Find where the given text appears and provide that cell's center as (x, y) coordinate. 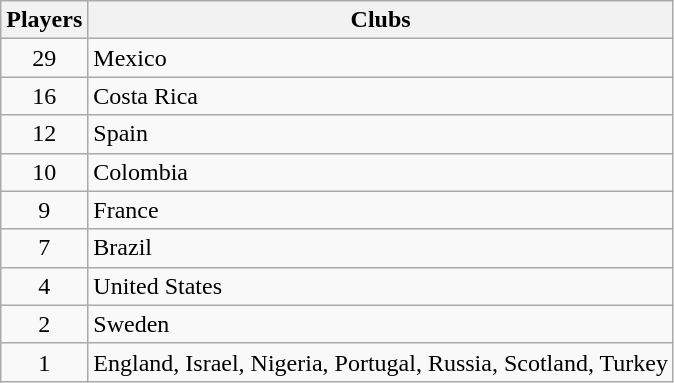
1 (44, 362)
United States (381, 286)
Players (44, 20)
29 (44, 58)
9 (44, 210)
Clubs (381, 20)
Costa Rica (381, 96)
France (381, 210)
10 (44, 172)
2 (44, 324)
Sweden (381, 324)
7 (44, 248)
Colombia (381, 172)
Brazil (381, 248)
Spain (381, 134)
12 (44, 134)
England, Israel, Nigeria, Portugal, Russia, Scotland, Turkey (381, 362)
16 (44, 96)
Mexico (381, 58)
4 (44, 286)
